For the text-containing cell, return its midpoint in [x, y] coordinate format. 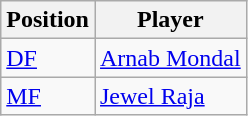
MF [48, 96]
DF [48, 58]
Jewel Raja [170, 96]
Player [170, 20]
Position [48, 20]
Arnab Mondal [170, 58]
